From the cell containing the given text, extract its center point as (X, Y) coordinate. 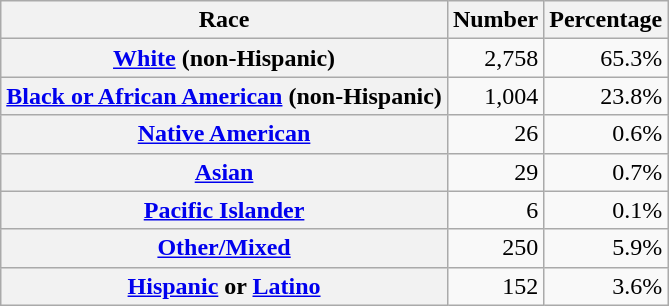
0.7% (606, 172)
Native American (224, 134)
Asian (224, 172)
Race (224, 20)
26 (495, 134)
2,758 (495, 58)
5.9% (606, 248)
White (non-Hispanic) (224, 58)
Black or African American (non-Hispanic) (224, 96)
250 (495, 248)
29 (495, 172)
152 (495, 286)
23.8% (606, 96)
Percentage (606, 20)
0.6% (606, 134)
1,004 (495, 96)
Pacific Islander (224, 210)
3.6% (606, 286)
Number (495, 20)
0.1% (606, 210)
Hispanic or Latino (224, 286)
6 (495, 210)
Other/Mixed (224, 248)
65.3% (606, 58)
